From the cell containing the given text, extract its center point as (x, y) coordinate. 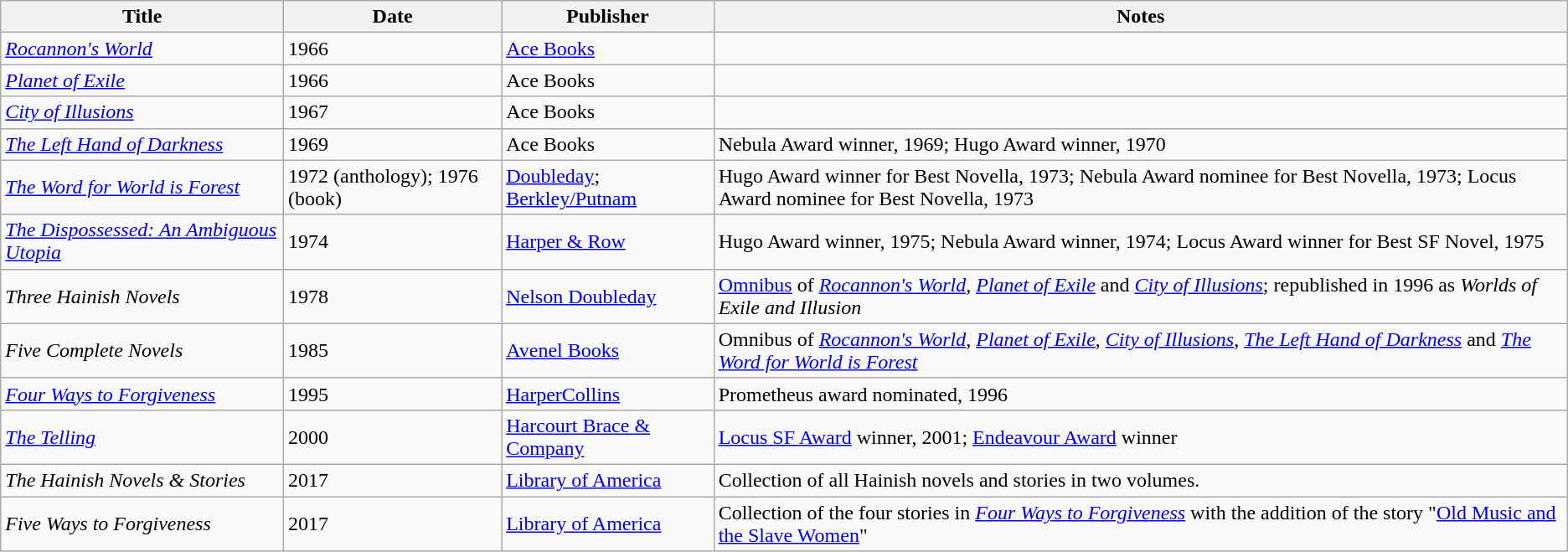
Collection of the four stories in Four Ways to Forgiveness with the addition of the story "Old Music and the Slave Women" (1141, 523)
The Telling (142, 437)
1969 (393, 144)
Five Complete Novels (142, 350)
Omnibus of Rocannon's World, Planet of Exile, City of Illusions, The Left Hand of Darkness and The Word for World is Forest (1141, 350)
1978 (393, 297)
Hugo Award winner, 1975; Nebula Award winner, 1974; Locus Award winner for Best SF Novel, 1975 (1141, 241)
1974 (393, 241)
Date (393, 17)
1972 (anthology); 1976 (book) (393, 188)
Rocannon's World (142, 49)
Harper & Row (608, 241)
Avenel Books (608, 350)
The Word for World is Forest (142, 188)
Collection of all Hainish novels and stories in two volumes. (1141, 480)
1985 (393, 350)
Omnibus of Rocannon's World, Planet of Exile and City of Illusions; republished in 1996 as Worlds of Exile and Illusion (1141, 297)
Planet of Exile (142, 80)
The Hainish Novels & Stories (142, 480)
Five Ways to Forgiveness (142, 523)
Locus SF Award winner, 2001; Endeavour Award winner (1141, 437)
The Dispossessed: An Ambiguous Utopia (142, 241)
Nelson Doubleday (608, 297)
2000 (393, 437)
1995 (393, 394)
Three Hainish Novels (142, 297)
Harcourt Brace & Company (608, 437)
Hugo Award winner for Best Novella, 1973; Nebula Award nominee for Best Novella, 1973; Locus Award nominee for Best Novella, 1973 (1141, 188)
Four Ways to Forgiveness (142, 394)
Nebula Award winner, 1969; Hugo Award winner, 1970 (1141, 144)
The Left Hand of Darkness (142, 144)
Prometheus award nominated, 1996 (1141, 394)
Title (142, 17)
Notes (1141, 17)
Doubleday; Berkley/Putnam (608, 188)
HarperCollins (608, 394)
1967 (393, 112)
Publisher (608, 17)
City of Illusions (142, 112)
